Output the [x, y] coordinate of the center of the cell containing the given text.  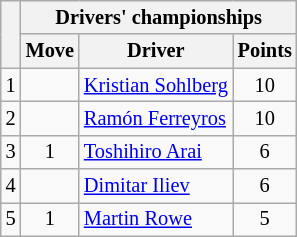
Kristian Sohlberg [156, 85]
Points [265, 51]
4 [11, 186]
2 [11, 118]
Dimitar Iliev [156, 186]
Move [50, 51]
Ramón Ferreyros [156, 118]
3 [11, 152]
Toshihiro Arai [156, 152]
Drivers' championships [159, 17]
Martin Rowe [156, 219]
Driver [156, 51]
